Scan for the cell matching the given text and deliver its (X, Y) coordinate at center. 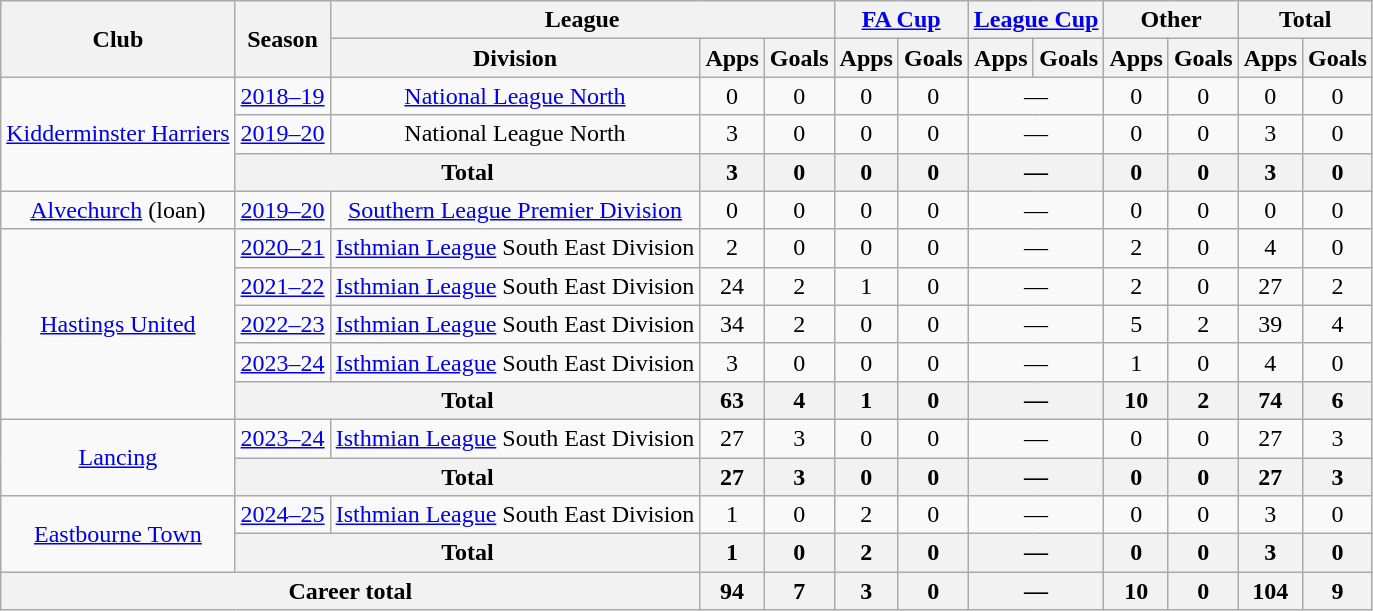
74 (1270, 400)
24 (732, 286)
2021–22 (282, 286)
Kidderminster Harriers (118, 134)
Club (118, 39)
6 (1338, 400)
104 (1270, 591)
9 (1338, 591)
7 (799, 591)
2018–19 (282, 96)
Career total (350, 591)
2022–23 (282, 324)
5 (1136, 324)
League Cup (1036, 20)
League (582, 20)
Division (515, 58)
2024–25 (282, 515)
Alvechurch (loan) (118, 210)
2020–21 (282, 248)
34 (732, 324)
94 (732, 591)
Eastbourne Town (118, 534)
Lancing (118, 457)
63 (732, 400)
39 (1270, 324)
Season (282, 39)
Southern League Premier Division (515, 210)
FA Cup (901, 20)
Hastings United (118, 324)
Other (1171, 20)
